Capture the cell that displays the provided text and extract its [X, Y] central coordinate. 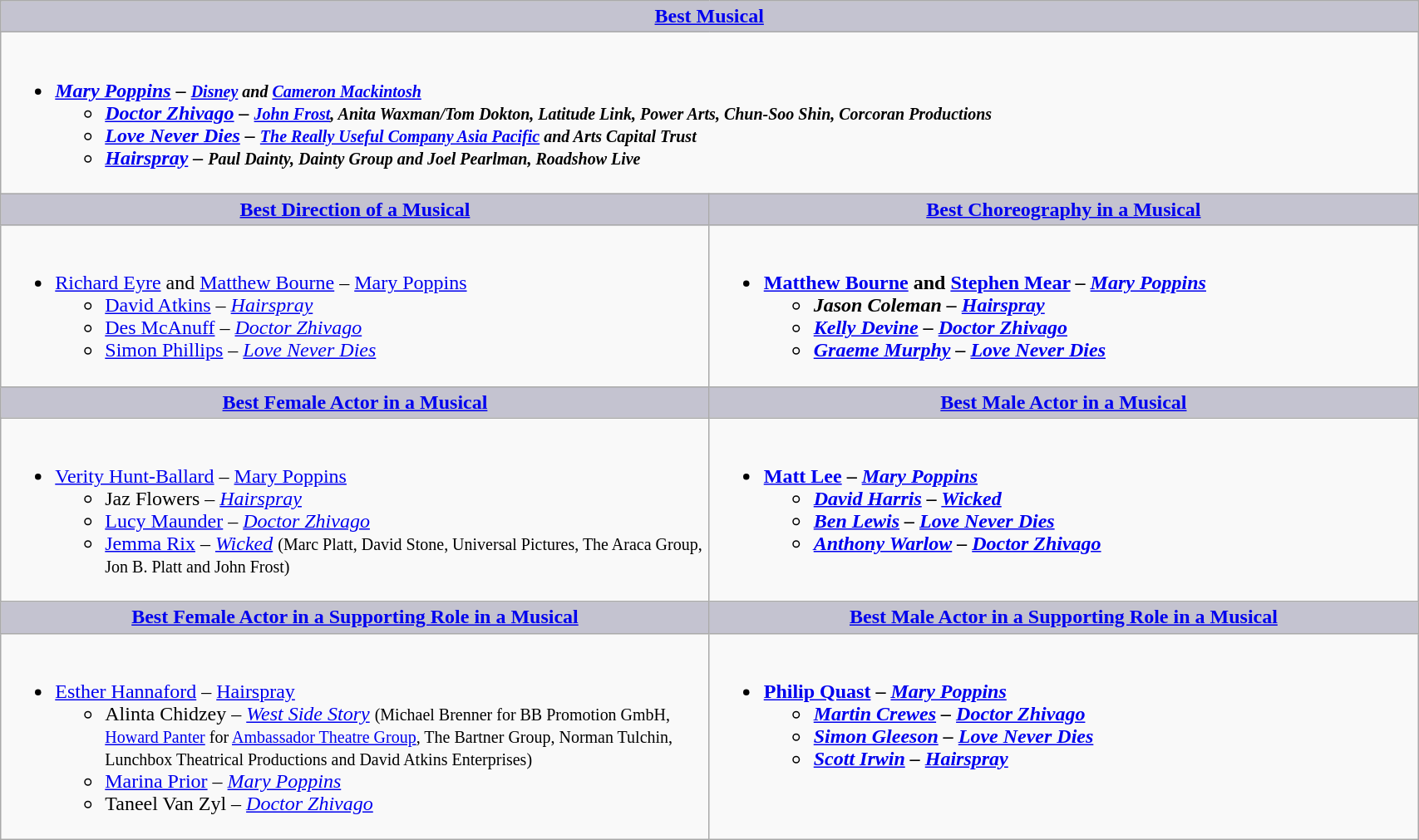
Richard Eyre and Matthew Bourne – Mary PoppinsDavid Atkins – HairsprayDes McAnuff – Doctor ZhivagoSimon Phillips – Love Never Dies [355, 306]
Best Musical [710, 17]
Best Direction of a Musical [355, 209]
Best Female Actor in a Supporting Role in a Musical [355, 617]
Matthew Bourne and Stephen Mear – Mary PoppinsJason Coleman – HairsprayKelly Devine – Doctor ZhivagoGraeme Murphy – Love Never Dies [1063, 306]
Best Choreography in a Musical [1063, 209]
Best Male Actor in a Supporting Role in a Musical [1063, 617]
Matt Lee – Mary PoppinsDavid Harris – WickedBen Lewis – Love Never DiesAnthony Warlow – Doctor Zhivago [1063, 510]
Philip Quast – Mary PoppinsMartin Crewes – Doctor ZhivagoSimon Gleeson – Love Never DiesScott Irwin – Hairspray [1063, 736]
Best Male Actor in a Musical [1063, 402]
Best Female Actor in a Musical [355, 402]
